Identify which cell holds the provided text, then report its [X, Y] central coordinate. 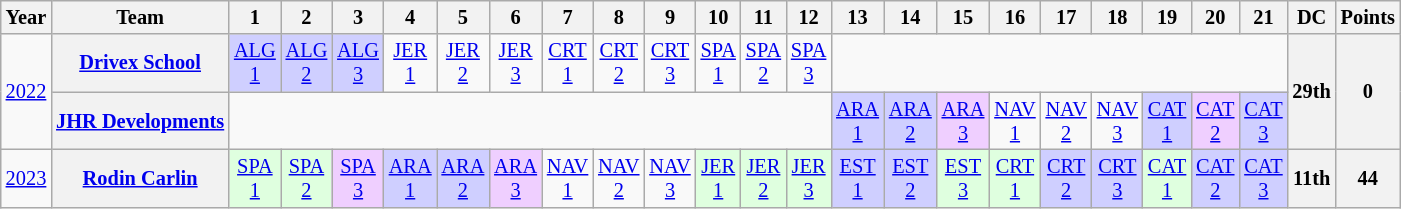
ALG2 [307, 63]
13 [858, 17]
Team [140, 17]
11 [764, 17]
4 [410, 17]
11th [1312, 178]
2023 [26, 178]
44 [1368, 178]
Year [26, 17]
Points [1368, 17]
10 [718, 17]
6 [516, 17]
Drivex School [140, 63]
2 [307, 17]
3 [358, 17]
Rodin Carlin [140, 178]
1 [255, 17]
15 [964, 17]
ALG1 [255, 63]
ALG3 [358, 63]
5 [464, 17]
17 [1066, 17]
9 [670, 17]
14 [910, 17]
7 [568, 17]
29th [1312, 92]
DC [1312, 17]
EST2 [910, 178]
JHR Developments [140, 121]
EST1 [858, 178]
20 [1215, 17]
12 [808, 17]
18 [1118, 17]
2022 [26, 92]
EST3 [964, 178]
0 [1368, 92]
21 [1263, 17]
19 [1167, 17]
8 [618, 17]
16 [1014, 17]
